Return [X, Y] of the center of cell containing provided text 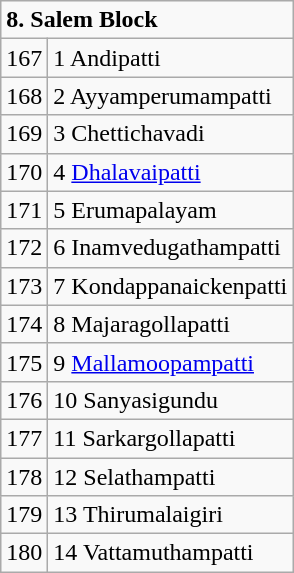
175 [24, 362]
167 [24, 58]
4 Dhalavaipatti [170, 172]
12 Selathampatti [170, 477]
1 Andipatti [170, 58]
2 Ayyamperumampatti [170, 96]
5 Erumapalayam [170, 210]
170 [24, 172]
8. Salem Block [147, 20]
13 Thirumalaigiri [170, 515]
7 Kondappanaickenpatti [170, 286]
169 [24, 134]
180 [24, 553]
179 [24, 515]
176 [24, 400]
8 Majaragollapatti [170, 324]
14 Vattamuthampatti [170, 553]
168 [24, 96]
9 Mallamoopampatti [170, 362]
174 [24, 324]
171 [24, 210]
3 Chettichavadi [170, 134]
11 Sarkargollapatti [170, 438]
10 Sanyasigundu [170, 400]
172 [24, 248]
178 [24, 477]
6 Inamvedugathampatti [170, 248]
173 [24, 286]
177 [24, 438]
